Return (x, y) of the center of cell containing provided text 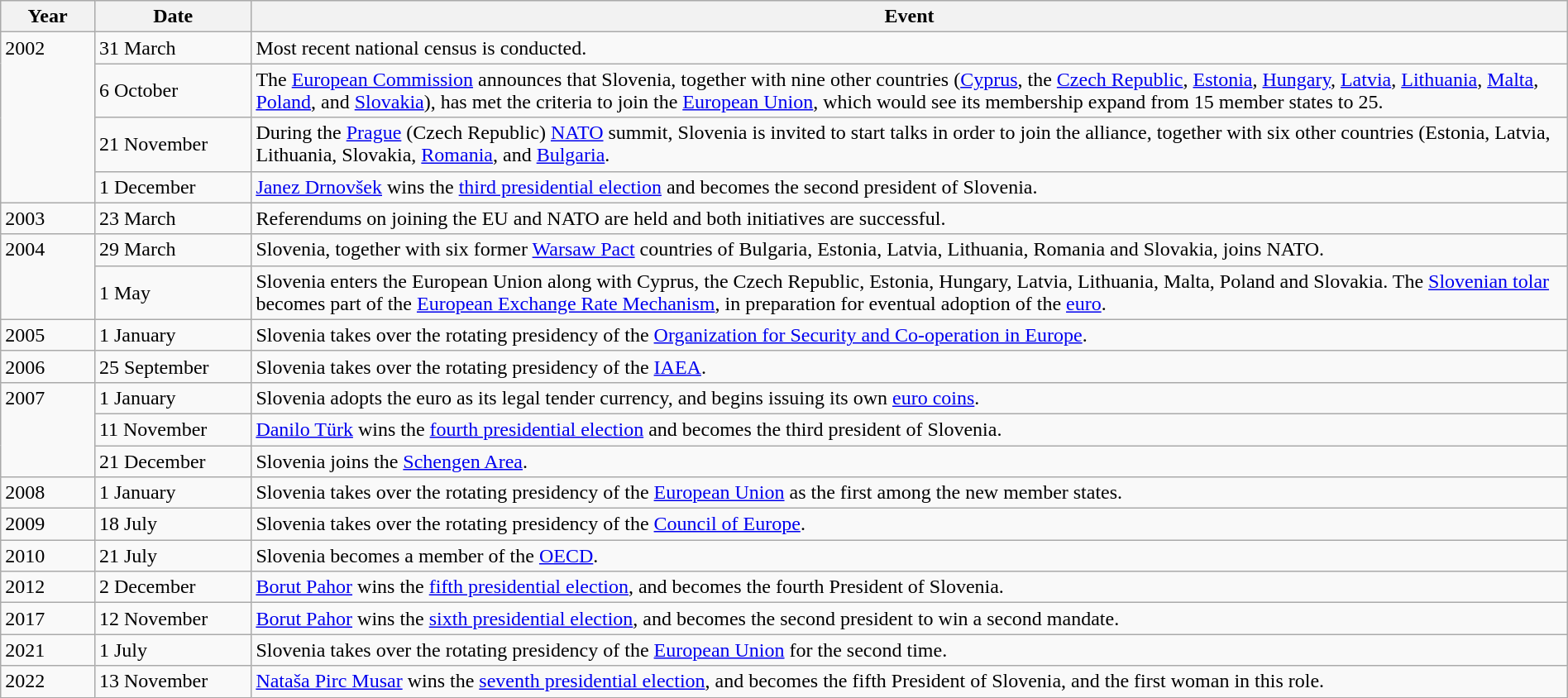
25 September (172, 366)
31 March (172, 48)
Slovenia adopts the euro as its legal tender currency, and begins issuing its own euro coins. (910, 398)
2009 (48, 524)
21 July (172, 556)
2002 (48, 117)
Year (48, 17)
2008 (48, 493)
Slovenia takes over the rotating presidency of the Council of Europe. (910, 524)
Janez Drnovšek wins the third presidential election and becomes the second president of Slovenia. (910, 187)
2007 (48, 429)
Event (910, 17)
Slovenia takes over the rotating presidency of the European Union for the second time. (910, 650)
Nataša Pirc Musar wins the seventh presidential election, and becomes the fifth President of Slovenia, and the first woman in this role. (910, 681)
Borut Pahor wins the sixth presidential election, and becomes the second president to win a second mandate. (910, 619)
12 November (172, 619)
1 May (172, 293)
2003 (48, 218)
11 November (172, 429)
2 December (172, 587)
Slovenia, together with six former Warsaw Pact countries of Bulgaria, Estonia, Latvia, Lithuania, Romania and Slovakia, joins NATO. (910, 250)
Slovenia takes over the rotating presidency of the IAEA. (910, 366)
2021 (48, 650)
2017 (48, 619)
2012 (48, 587)
Slovenia joins the Schengen Area. (910, 461)
Slovenia becomes a member of the OECD. (910, 556)
2022 (48, 681)
2004 (48, 276)
2010 (48, 556)
6 October (172, 91)
Referendums on joining the EU and NATO are held and both initiatives are successful. (910, 218)
Borut Pahor wins the fifth presidential election, and becomes the fourth President of Slovenia. (910, 587)
23 March (172, 218)
Danilo Türk wins the fourth presidential election and becomes the third president of Slovenia. (910, 429)
1 December (172, 187)
1 July (172, 650)
2006 (48, 366)
Date (172, 17)
Slovenia takes over the rotating presidency of the European Union as the first among the new member states. (910, 493)
13 November (172, 681)
2005 (48, 335)
29 March (172, 250)
18 July (172, 524)
21 November (172, 144)
Slovenia takes over the rotating presidency of the Organization for Security and Co-operation in Europe. (910, 335)
Most recent national census is conducted. (910, 48)
21 December (172, 461)
